Capture the cell that displays the provided text and extract its [X, Y] central coordinate. 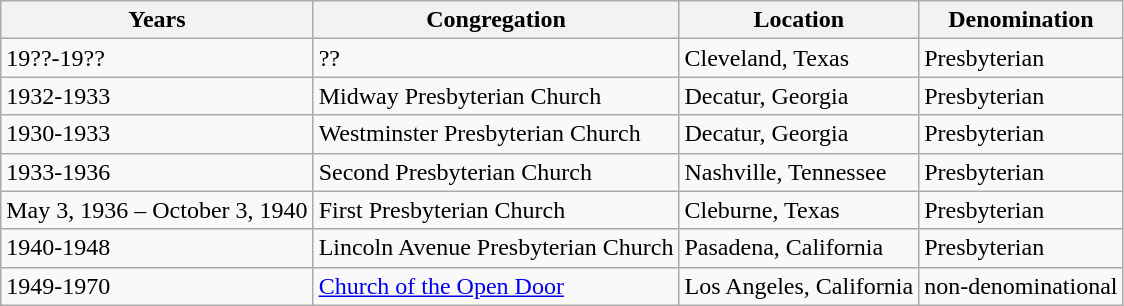
Nashville, Tennessee [799, 172]
Cleveland, Texas [799, 58]
Church of the Open Door [496, 286]
1932-1933 [157, 96]
1933-1936 [157, 172]
1949-1970 [157, 286]
Midway Presbyterian Church [496, 96]
Lincoln Avenue Presbyterian Church [496, 248]
Pasadena, California [799, 248]
Los Angeles, California [799, 286]
1930-1933 [157, 134]
19??-19?? [157, 58]
Denomination [1021, 20]
?? [496, 58]
First Presbyterian Church [496, 210]
Second Presbyterian Church [496, 172]
May 3, 1936 – October 3, 1940 [157, 210]
Cleburne, Texas [799, 210]
Location [799, 20]
non-denominational [1021, 286]
1940-1948 [157, 248]
Westminster Presbyterian Church [496, 134]
Years [157, 20]
Congregation [496, 20]
